Scan for the cell matching the given text and deliver its [x, y] coordinate at center. 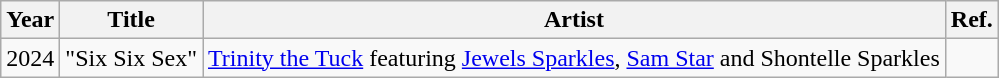
Ref. [972, 20]
Year [30, 20]
Title [132, 20]
Trinity the Tuck featuring Jewels Sparkles, Sam Star and Shontelle Sparkles [574, 58]
Artist [574, 20]
2024 [30, 58]
"Six Six Sex" [132, 58]
